For the text-containing cell, return its midpoint in (x, y) coordinate format. 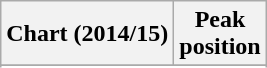
Peakposition (220, 34)
Chart (2014/15) (88, 34)
